For the text-containing cell, return its midpoint in (x, y) coordinate format. 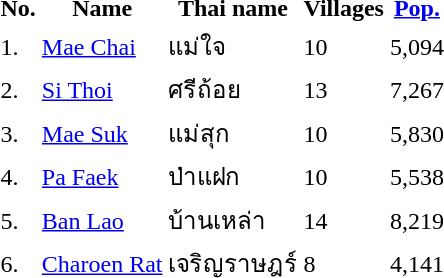
บ้านเหล่า (233, 220)
Ban Lao (102, 220)
แม่ใจ (233, 46)
Mae Chai (102, 46)
13 (344, 90)
ศรีถ้อย (233, 90)
Pa Faek (102, 176)
Si Thoi (102, 90)
ป่าแฝก (233, 176)
Mae Suk (102, 133)
14 (344, 220)
แม่สุก (233, 133)
